From the cell containing the given text, extract its center point as [X, Y] coordinate. 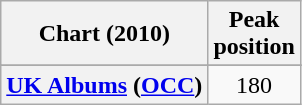
UK Albums (OCC) [104, 85]
Chart (2010) [104, 34]
180 [254, 85]
Peakposition [254, 34]
